Determine the (X, Y) coordinate at the center of the cell enclosing the given text.  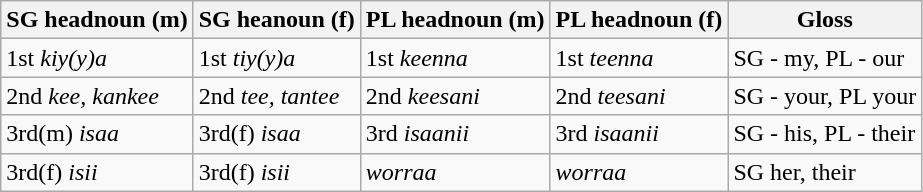
PL headnoun (f) (639, 20)
PL headnoun (m) (455, 20)
Gloss (825, 20)
SG heanoun (f) (276, 20)
SG - my, PL - our (825, 58)
SG - your, PL your (825, 96)
3rd(m) isaa (97, 134)
SG - his, PL - their (825, 134)
SG her, their (825, 172)
2nd tee, tantee (276, 96)
1st teenna (639, 58)
SG headnoun (m) (97, 20)
1st kiy(y)a (97, 58)
2nd kee, kankee (97, 96)
2nd teesani (639, 96)
1st keenna (455, 58)
2nd keesani (455, 96)
3rd(f) isaa (276, 134)
1st tiy(y)a (276, 58)
